Identify which cell holds the provided text, then report its (X, Y) central coordinate. 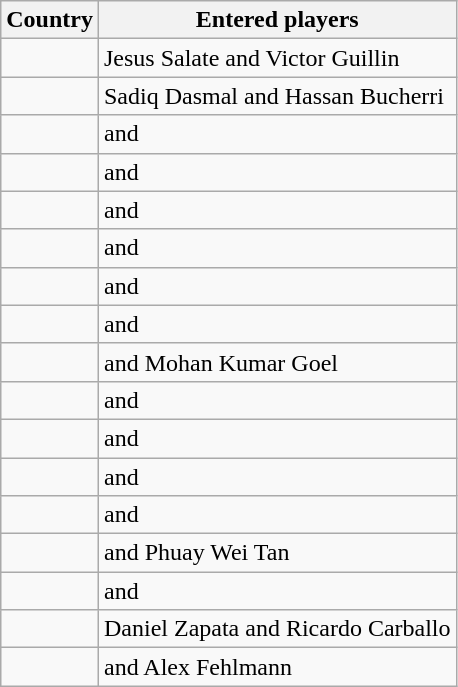
Daniel Zapata and Ricardo Carballo (277, 629)
Sadiq Dasmal and Hassan Bucherri (277, 96)
Jesus Salate and Victor Guillin (277, 58)
and Phuay Wei Tan (277, 553)
Country (50, 20)
and Alex Fehlmann (277, 667)
and Mohan Kumar Goel (277, 362)
Entered players (277, 20)
